From the cell containing the given text, extract its center point as (x, y) coordinate. 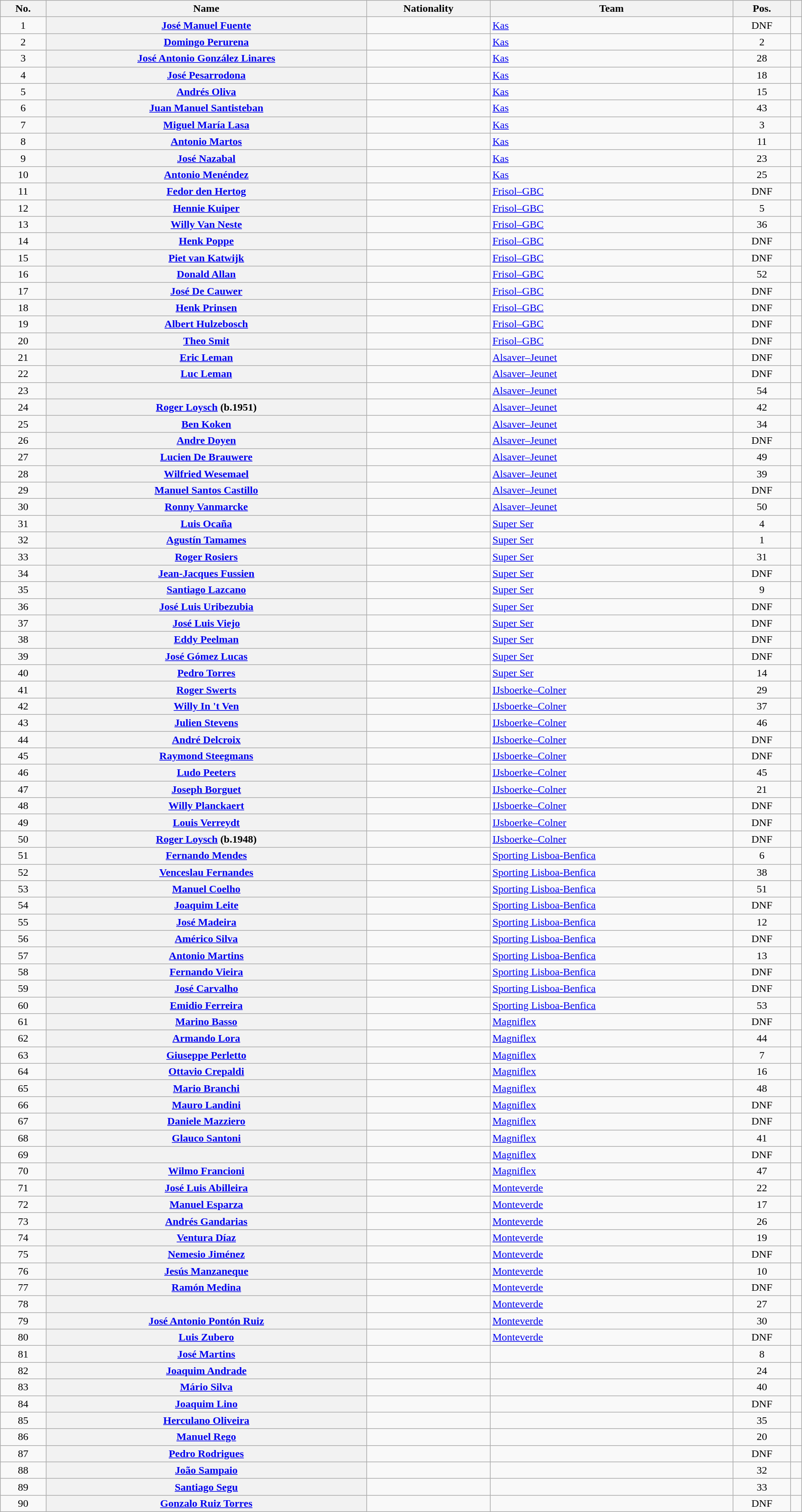
Donald Allan (206, 274)
56 (23, 939)
No. (23, 9)
65 (23, 1088)
57 (23, 955)
Santiago Segu (206, 1487)
Giuseppe Perletto (206, 1055)
Daniele Mazziero (206, 1121)
76 (23, 1271)
73 (23, 1221)
Manuel Santos Castillo (206, 490)
Herculano Oliveira (206, 1420)
79 (23, 1321)
José Carvalho (206, 988)
70 (23, 1171)
Name (206, 9)
Fernando Vieira (206, 972)
Mário Silva (206, 1387)
Marino Basso (206, 1022)
José Antonio González Linares (206, 58)
Manuel Rego (206, 1437)
Antonio Menéndez (206, 175)
77 (23, 1288)
Ottavio Crepaldi (206, 1072)
Fernando Mendes (206, 856)
Domingo Perurena (206, 42)
José Luis Abilleira (206, 1188)
Eddy Peelman (206, 640)
Fedor den Hertog (206, 191)
Armando Lora (206, 1039)
José Antonio Pontón Ruiz (206, 1321)
80 (23, 1337)
Lucien De Brauwere (206, 457)
Antonio Martos (206, 141)
Henk Poppe (206, 241)
José Manuel Fuente (206, 25)
Ramón Medina (206, 1288)
Ludo Peeters (206, 773)
Piet van Katwijk (206, 258)
Albert Hulzebosch (206, 324)
Ben Koken (206, 424)
55 (23, 922)
Willy Van Neste (206, 225)
Jean-Jacques Fussien (206, 573)
Louis Verreydt (206, 823)
Joaquim Andrade (206, 1371)
82 (23, 1371)
Luc Leman (206, 374)
Mauro Landini (206, 1105)
58 (23, 972)
Raymond Steegmans (206, 756)
José De Cauwer (206, 291)
Emidio Ferreira (206, 1005)
Julien Stevens (206, 723)
Andrés Oliva (206, 92)
Roger Loysch (b.1951) (206, 407)
Mario Branchi (206, 1088)
Luis Ocaña (206, 524)
Andrés Gandarias (206, 1221)
Willy Planckaert (206, 806)
Agustín Tamames (206, 540)
67 (23, 1121)
81 (23, 1354)
João Sampaio (206, 1470)
Willy In 't Ven (206, 706)
Roger Rosiers (206, 557)
63 (23, 1055)
89 (23, 1487)
José Gómez Lucas (206, 656)
85 (23, 1420)
75 (23, 1254)
Manuel Esparza (206, 1204)
José Luis Uribezubia (206, 607)
71 (23, 1188)
Santiago Lazcano (206, 590)
68 (23, 1138)
Wilmo Francioni (206, 1171)
Venceslau Fernandes (206, 872)
78 (23, 1304)
61 (23, 1022)
74 (23, 1238)
Theo Smit (206, 341)
Ronny Vanmarcke (206, 507)
Gonzalo Ruiz Torres (206, 1503)
Pos. (762, 9)
Antonio Martins (206, 955)
José Martins (206, 1354)
Wilfried Wesemael (206, 473)
Pedro Rodrigues (206, 1454)
72 (23, 1204)
62 (23, 1039)
Joaquim Leite (206, 905)
Juan Manuel Santisteban (206, 108)
87 (23, 1454)
84 (23, 1404)
90 (23, 1503)
60 (23, 1005)
André Delcroix (206, 740)
Hennie Kuiper (206, 208)
Joseph Borguet (206, 789)
Glauco Santoni (206, 1138)
Ventura Díaz (206, 1238)
José Pesarrodona (206, 75)
Andre Doyen (206, 440)
José Luis Viejo (206, 623)
64 (23, 1072)
Luis Zubero (206, 1337)
66 (23, 1105)
88 (23, 1470)
Roger Swerts (206, 689)
Nationality (428, 9)
José Madeira (206, 922)
Miguel María Lasa (206, 125)
Manuel Coelho (206, 889)
83 (23, 1387)
Joaquim Lino (206, 1404)
Henk Prinsen (206, 308)
59 (23, 988)
Eric Leman (206, 357)
Pedro Torres (206, 673)
Roger Loysch (b.1948) (206, 839)
Américo Silva (206, 939)
69 (23, 1155)
Jesús Manzaneque (206, 1271)
José Nazabal (206, 158)
86 (23, 1437)
Team (611, 9)
Nemesio Jiménez (206, 1254)
